For the text-containing cell, return its midpoint in [x, y] coordinate format. 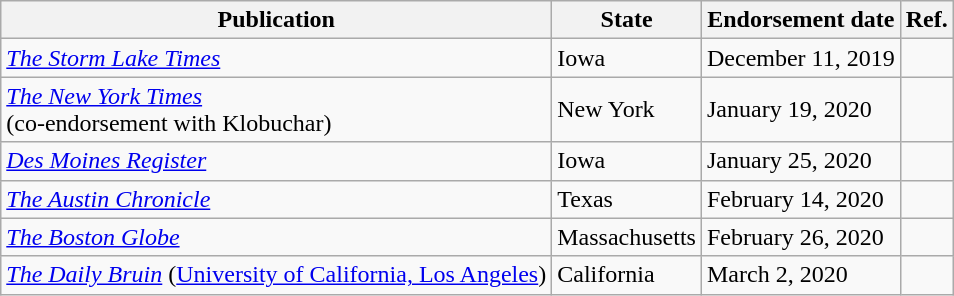
January 25, 2020 [800, 161]
The Storm Lake Times [276, 58]
Des Moines Register [276, 161]
The New York Times(co-endorsement with Klobuchar) [276, 110]
Texas [627, 199]
January 19, 2020 [800, 110]
Massachusetts [627, 237]
Endorsement date [800, 20]
February 26, 2020 [800, 237]
The Daily Bruin (University of California, Los Angeles) [276, 275]
The Boston Globe [276, 237]
December 11, 2019 [800, 58]
Ref. [926, 20]
The Austin Chronicle [276, 199]
California [627, 275]
February 14, 2020 [800, 199]
Publication [276, 20]
March 2, 2020 [800, 275]
New York [627, 110]
State [627, 20]
